Search for the cell housing the specified text and yield its [x, y] center coordinate. 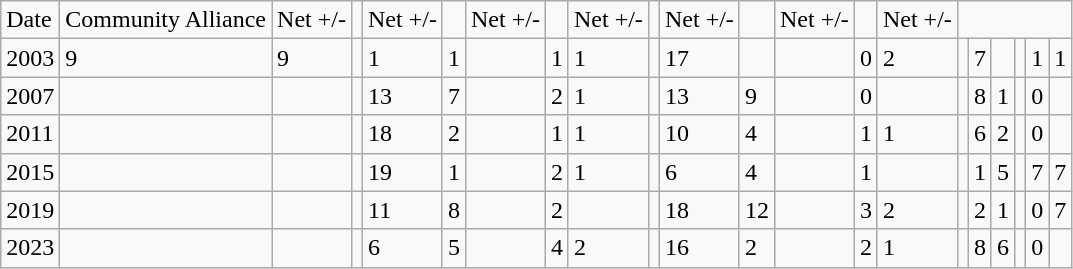
Community Alliance [166, 20]
12 [756, 210]
2015 [30, 172]
3 [866, 210]
10 [699, 134]
2023 [30, 248]
2019 [30, 210]
2011 [30, 134]
19 [403, 172]
17 [699, 58]
2003 [30, 58]
2007 [30, 96]
16 [699, 248]
11 [403, 210]
Date [30, 20]
